Scan for the cell matching the given text and deliver its [X, Y] coordinate at center. 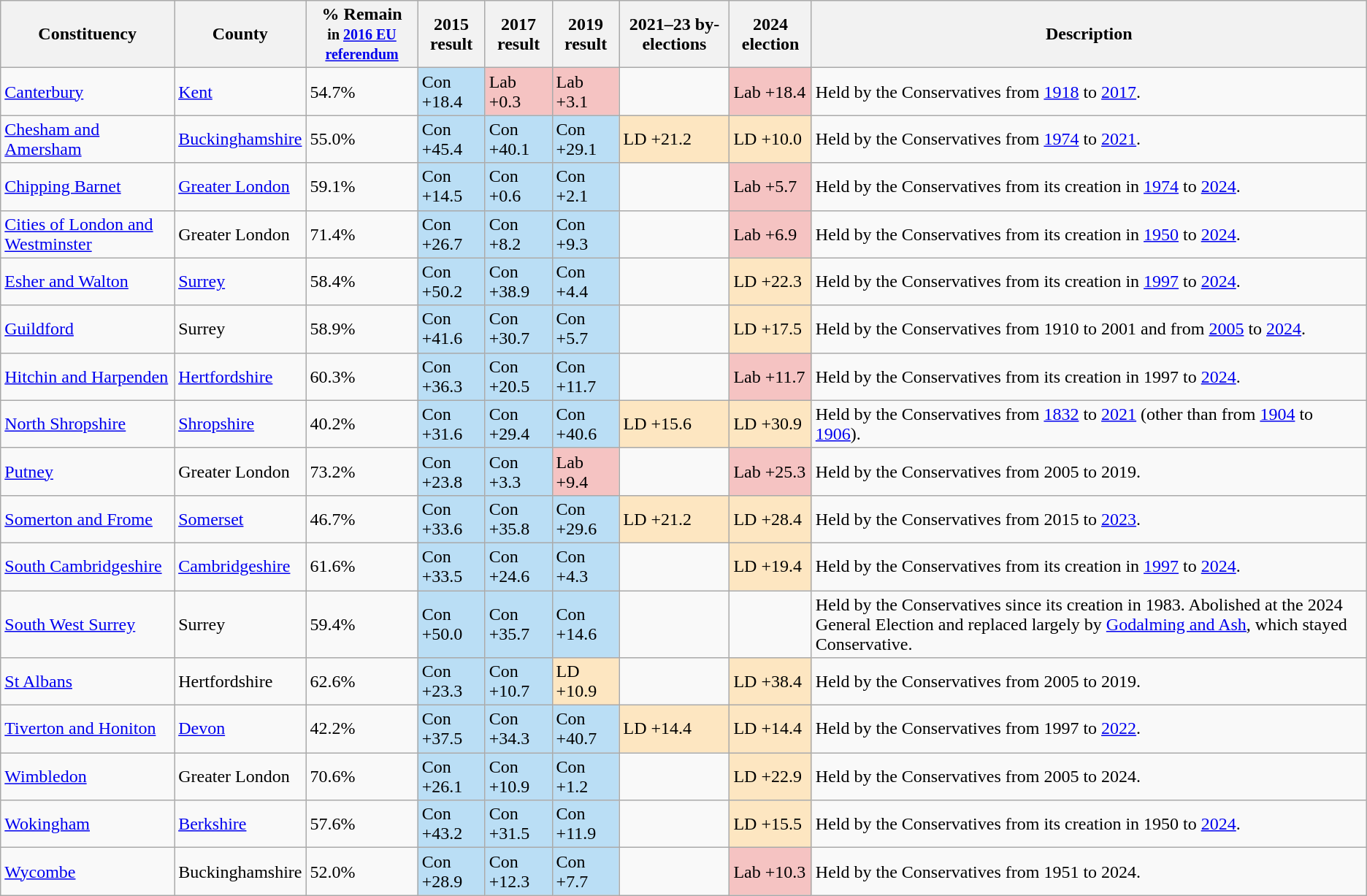
Con +26.1 [451, 777]
61.6% [362, 567]
Held by the Conservatives from 1974 to 2021. [1089, 139]
Guildford [88, 329]
Con +45.4 [451, 139]
Con +31.5 [518, 824]
59.4% [362, 624]
Wokingham [88, 824]
2021–23 by-elections [675, 34]
Con +30.7 [518, 329]
Con +23.8 [451, 472]
Putney [88, 472]
Somerton and Frome [88, 518]
St Albans [88, 682]
Con +37.5 [451, 729]
Cities of London and Westminster [88, 234]
Con +0.6 [518, 187]
LD +22.9 [770, 777]
52.0% [362, 872]
Description [1089, 34]
Held by the Conservatives from 1997 to 2022. [1089, 729]
Con +20.5 [518, 377]
Lab +9.4 [586, 472]
Con +34.3 [518, 729]
Con +29.4 [518, 424]
Held by the Conservatives from 1951 to 2024. [1089, 872]
North Shropshire [88, 424]
Lab +0.3 [518, 92]
Con +29.1 [586, 139]
Lab +6.9 [770, 234]
Lab +25.3 [770, 472]
Chesham and Amersham [88, 139]
Con +1.2 [586, 777]
Con +12.3 [518, 872]
Shropshire [240, 424]
Con +5.7 [586, 329]
2015 result [451, 34]
Somerset [240, 518]
60.3% [362, 377]
Con +3.3 [518, 472]
2019 result [586, 34]
Hitchin and Harpenden [88, 377]
59.1% [362, 187]
Kent [240, 92]
Wimbledon [88, 777]
Lab +18.4 [770, 92]
Con +24.6 [518, 567]
Con +10.9 [518, 777]
Lab +11.7 [770, 377]
LD +19.4 [770, 567]
Con +33.5 [451, 567]
Con +50.2 [451, 282]
LD +15.6 [675, 424]
Cambridgeshire [240, 567]
Devon [240, 729]
LD +17.5 [770, 329]
LD +38.4 [770, 682]
% Remainin 2016 EU referendum [362, 34]
Con +41.6 [451, 329]
Con +40.6 [586, 424]
Chipping Barnet [88, 187]
Esher and Walton [88, 282]
Con +4.3 [586, 567]
55.0% [362, 139]
Con +11.9 [586, 824]
Con +7.7 [586, 872]
Con +4.4 [586, 282]
Con +28.9 [451, 872]
Con +14.6 [586, 624]
Con +38.9 [518, 282]
40.2% [362, 424]
71.4% [362, 234]
58.4% [362, 282]
Con +36.3 [451, 377]
Con +40.7 [586, 729]
Canterbury [88, 92]
Held by the Conservatives from 1918 to 2017. [1089, 92]
LD +30.9 [770, 424]
LD +22.3 [770, 282]
Held by the Conservatives from 1910 to 2001 and from 2005 to 2024. [1089, 329]
Held by the Conservatives from its creation in 1974 to 2024. [1089, 187]
Held by the Conservatives from 2015 to 2023. [1089, 518]
Con +14.5 [451, 187]
Con +9.3 [586, 234]
57.6% [362, 824]
Lab +5.7 [770, 187]
Held by the Conservatives from 1832 to 2021 (other than from 1904 to 1906). [1089, 424]
Tiverton and Honiton [88, 729]
73.2% [362, 472]
LD +15.5 [770, 824]
46.7% [362, 518]
Con +31.6 [451, 424]
62.6% [362, 682]
Con +11.7 [586, 377]
Con +40.1 [518, 139]
Con +2.1 [586, 187]
Wycombe [88, 872]
South West Surrey [88, 624]
Con +29.6 [586, 518]
Con +26.7 [451, 234]
Con +35.8 [518, 518]
LD +10.0 [770, 139]
LD +10.9 [586, 682]
70.6% [362, 777]
Con +18.4 [451, 92]
Con +23.3 [451, 682]
Lab +3.1 [586, 92]
County [240, 34]
Con +35.7 [518, 624]
Con +10.7 [518, 682]
Con +50.0 [451, 624]
2024 election [770, 34]
Lab +10.3 [770, 872]
Constituency [88, 34]
South Cambridgeshire [88, 567]
58.9% [362, 329]
Con +8.2 [518, 234]
2017 result [518, 34]
54.7% [362, 92]
LD +28.4 [770, 518]
Berkshire [240, 824]
Con +33.6 [451, 518]
42.2% [362, 729]
Held by the Conservatives from 2005 to 2024. [1089, 777]
Con +43.2 [451, 824]
